Capture the cell that displays the provided text and extract its [X, Y] central coordinate. 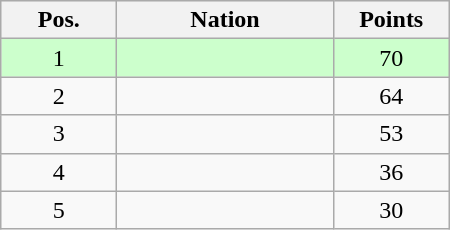
30 [391, 210]
1 [59, 58]
2 [59, 96]
64 [391, 96]
70 [391, 58]
Points [391, 20]
Pos. [59, 20]
3 [59, 134]
5 [59, 210]
36 [391, 172]
Nation [225, 20]
53 [391, 134]
4 [59, 172]
